Provide the (x, y) coordinate of the cell's center where the given text is located.  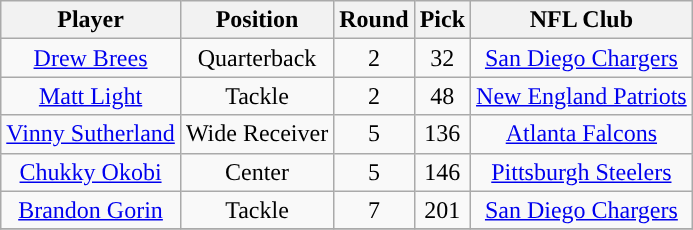
Position (256, 20)
Pick (442, 20)
Quarterback (256, 58)
201 (442, 210)
Round (374, 20)
Atlanta Falcons (582, 134)
Brandon Gorin (91, 210)
Vinny Sutherland (91, 134)
NFL Club (582, 20)
Chukky Okobi (91, 172)
Drew Brees (91, 58)
Wide Receiver (256, 134)
Center (256, 172)
48 (442, 96)
32 (442, 58)
Pittsburgh Steelers (582, 172)
136 (442, 134)
146 (442, 172)
7 (374, 210)
Matt Light (91, 96)
New England Patriots (582, 96)
Player (91, 20)
